Search for the cell housing the specified text and yield its [X, Y] center coordinate. 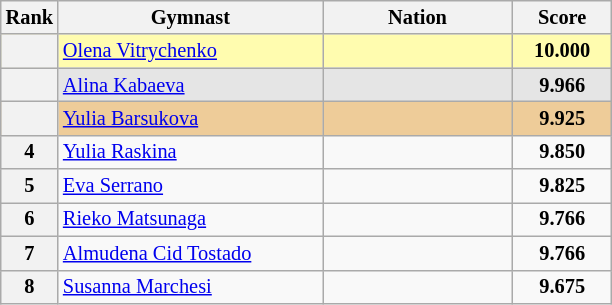
8 [30, 287]
Susanna Marchesi [190, 287]
9.675 [562, 287]
9.925 [562, 118]
Rank [30, 17]
Yulia Raskina [190, 152]
Score [562, 17]
9.966 [562, 85]
Almudena Cid Tostado [190, 253]
Rieko Matsunaga [190, 219]
Olena Vitrychenko [190, 51]
10.000 [562, 51]
5 [30, 186]
Alina Kabaeva [190, 85]
9.825 [562, 186]
Eva Serrano [190, 186]
7 [30, 253]
9.850 [562, 152]
6 [30, 219]
Nation [418, 17]
Yulia Barsukova [190, 118]
Gymnast [190, 17]
4 [30, 152]
